Output the (X, Y) coordinate of the center of the cell containing the given text.  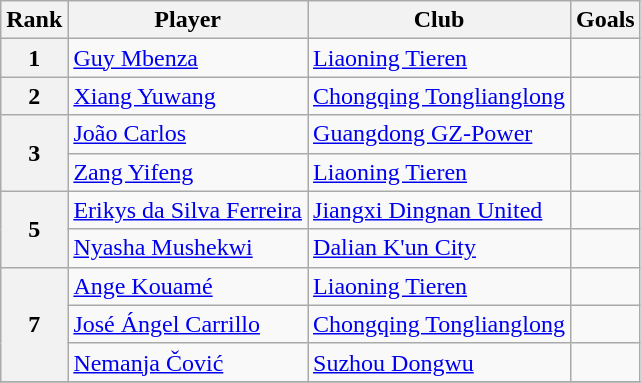
João Carlos (188, 134)
7 (34, 324)
Player (188, 20)
Nemanja Čović (188, 362)
5 (34, 229)
Dalian K'un City (440, 248)
Suzhou Dongwu (440, 362)
Goals (605, 20)
Rank (34, 20)
Guy Mbenza (188, 58)
Ange Kouamé (188, 286)
Guangdong GZ-Power (440, 134)
1 (34, 58)
3 (34, 153)
Jiangxi Dingnan United (440, 210)
2 (34, 96)
Erikys da Silva Ferreira (188, 210)
Xiang Yuwang (188, 96)
José Ángel Carrillo (188, 324)
Club (440, 20)
Zang Yifeng (188, 172)
Nyasha Mushekwi (188, 248)
